Scan for the cell matching the given text and deliver its (X, Y) coordinate at center. 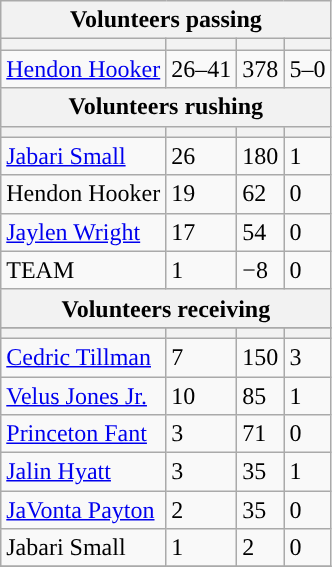
180 (260, 156)
Velus Jones Jr. (84, 395)
TEAM (84, 270)
Volunteers rushing (166, 107)
Jalin Hyatt (84, 472)
71 (260, 434)
Princeton Fant (84, 434)
17 (202, 232)
Jaylen Wright (84, 232)
26–41 (202, 69)
7 (202, 357)
19 (202, 194)
10 (202, 395)
Volunteers passing (166, 20)
378 (260, 69)
26 (202, 156)
Volunteers receiving (166, 308)
JaVonta Payton (84, 510)
Cedric Tillman (84, 357)
54 (260, 232)
5–0 (308, 69)
150 (260, 357)
−8 (260, 270)
85 (260, 395)
62 (260, 194)
